From the cell containing the given text, extract its center point as [X, Y] coordinate. 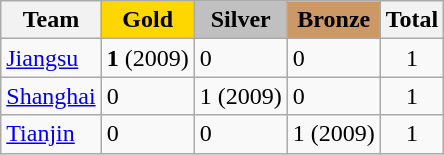
Team [51, 20]
Gold [148, 20]
Shanghai [51, 96]
Tianjin [51, 134]
Silver [240, 20]
Total [412, 20]
Bronze [334, 20]
Jiangsu [51, 58]
